Provide the [X, Y] coordinate of the cell's center where the given text is located.  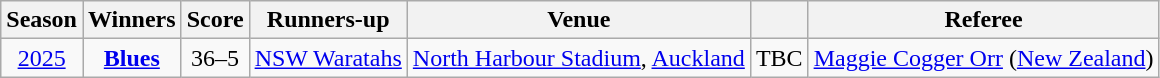
Maggie Cogger Orr (New Zealand) [984, 58]
Referee [984, 20]
Venue [578, 20]
Score [215, 20]
36–5 [215, 58]
Winners [132, 20]
TBC [779, 58]
NSW Waratahs [328, 58]
Blues [132, 58]
North Harbour Stadium, Auckland [578, 58]
Runners-up [328, 20]
2025 [42, 58]
Season [42, 20]
